Detect which cell encompasses the target text, then output its [x, y] center coordinate. 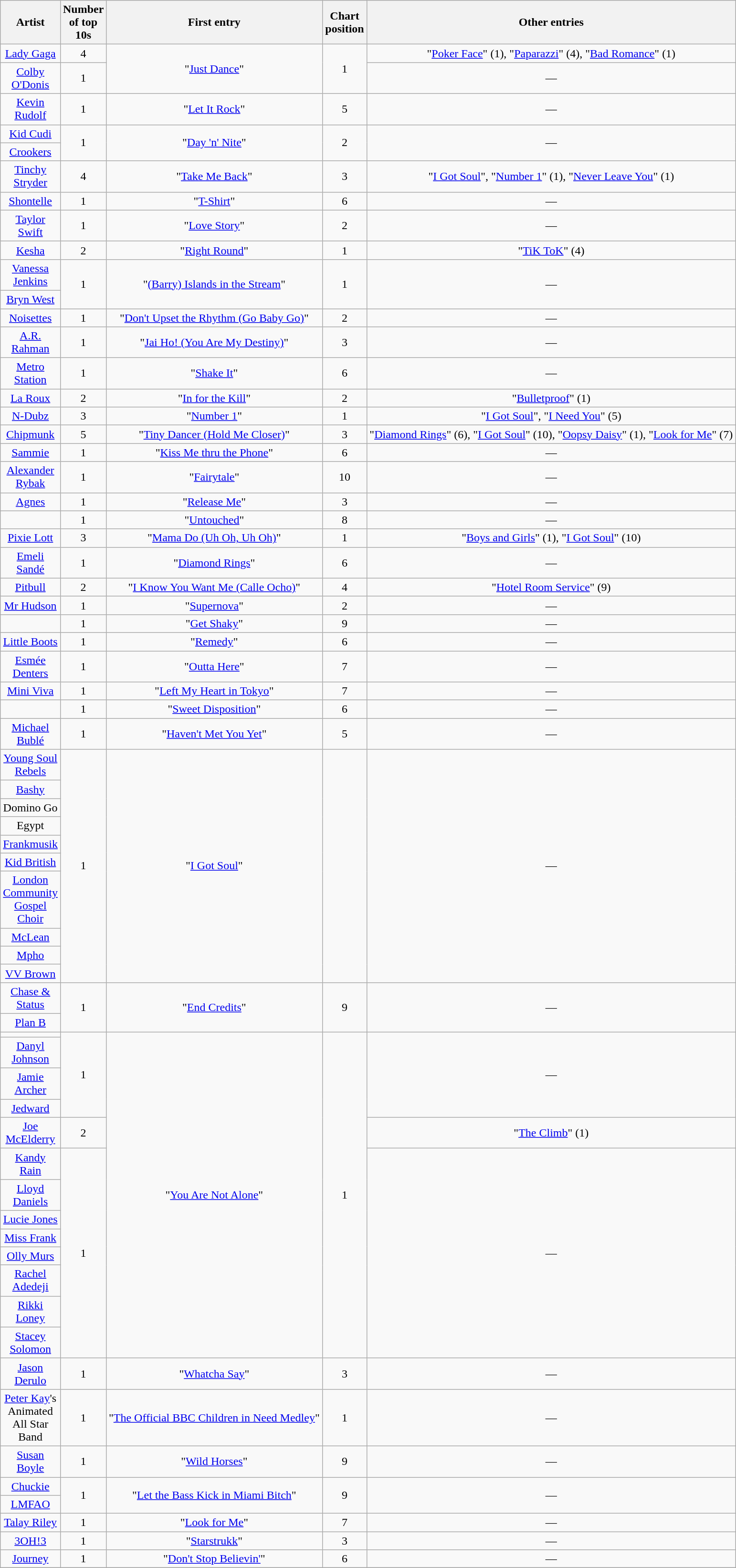
Rikki Loney [31, 1312]
"Bulletproof" (1) [551, 398]
Kesha [31, 250]
Emeli Sandé [31, 562]
Plan B [31, 1022]
"Left My Heart in Tokyo" [214, 691]
Vanessa Jenkins [31, 275]
Kid Cudi [31, 134]
"Starstrukk" [214, 1541]
"The Climb" (1) [551, 1133]
Jason Derulo [31, 1374]
"Remedy" [214, 642]
Stacey Solomon [31, 1342]
"Look for Me" [214, 1523]
Frankmusik [31, 844]
"Don't Upset the Rhythm (Go Baby Go)" [214, 317]
"Day 'n' Nite" [214, 143]
Bashy [31, 789]
Tinchy Stryder [31, 177]
Lloyd Daniels [31, 1195]
Mpho [31, 955]
"Let It Rock" [214, 109]
Lucie Jones [31, 1220]
Kandy Rain [31, 1164]
"Get Shaky" [214, 623]
VV Brown [31, 973]
"Outta Here" [214, 666]
"Love Story" [214, 225]
Danyl Johnson [31, 1053]
"T-Shirt" [214, 201]
Michael Bublé [31, 734]
"(Barry) Islands in the Stream" [214, 284]
Metro Station [31, 373]
First entry [214, 22]
"Untouched" [214, 520]
Sammie [31, 453]
"Shake It" [214, 373]
Colby O'Donis [31, 78]
Rachel Adedeji [31, 1280]
"I Got Soul", "Number 1" (1), "Never Leave You" (1) [551, 177]
"Tiny Dancer (Hold Me Closer)" [214, 434]
Peter Kay's Animated All Star Band [31, 1418]
London Community Gospel Choir [31, 899]
"Don't Stop Believin'" [214, 1559]
Joe McElderry [31, 1133]
McLean [31, 937]
Talay Riley [31, 1523]
3OH!3 [31, 1541]
N-Dubz [31, 416]
Artist [31, 22]
Chipmunk [31, 434]
"Right Round" [214, 250]
Journey [31, 1559]
8 [345, 520]
Number of top 10s [83, 22]
"Diamond Rings" [214, 562]
"Let the Bass Kick in Miami Bitch" [214, 1495]
"Hotel Room Service" (9) [551, 587]
"Release Me" [214, 502]
"Jai Ho! (You Are My Destiny)" [214, 343]
Young Soul Rebels [31, 765]
"Number 1" [214, 416]
Little Boots [31, 642]
LMFAO [31, 1505]
Alexander Rybak [31, 477]
Mr Hudson [31, 605]
"Poker Face" (1), "Paparazzi" (4), "Bad Romance" (1) [551, 53]
Domino Go [31, 808]
Mini Viva [31, 691]
Pitbull [31, 587]
Chase & Status [31, 998]
Chuckie [31, 1486]
Crookers [31, 152]
Taylor Swift [31, 225]
"Take Me Back" [214, 177]
"Sweet Disposition" [214, 709]
Esmée Denters [31, 666]
"Boys and Girls" (1), "I Got Soul" (10) [551, 538]
Pixie Lott [31, 538]
10 [345, 477]
Egypt [31, 826]
"I Got Soul" [214, 866]
"Diamond Rings" (6), "I Got Soul" (10), "Oopsy Daisy" (1), "Look for Me" (7) [551, 434]
"Kiss Me thru the Phone" [214, 453]
Kevin Rudolf [31, 109]
"Supernova" [214, 605]
"I Know You Want Me (Calle Ocho)" [214, 587]
Bryn West [31, 299]
"Wild Horses" [214, 1462]
Olly Murs [31, 1256]
Kid British [31, 862]
Agnes [31, 502]
"Mama Do (Uh Oh, Uh Oh)" [214, 538]
"Whatcha Say" [214, 1374]
Chart position [345, 22]
"You Are Not Alone" [214, 1195]
"In for the Kill" [214, 398]
Other entries [551, 22]
Lady Gaga [31, 53]
Jamie Archer [31, 1084]
"The Official BBC Children in Need Medley" [214, 1418]
"I Got Soul", "I Need You" (5) [551, 416]
"TiK ToK" (4) [551, 250]
A.R. Rahman [31, 343]
Jedward [31, 1108]
"Fairytale" [214, 477]
Noisettes [31, 317]
"Haven't Met You Yet" [214, 734]
"Just Dance" [214, 69]
Miss Frank [31, 1238]
Shontelle [31, 201]
Susan Boyle [31, 1462]
La Roux [31, 398]
"End Credits" [214, 1007]
